Pinpoint the cell where the given text exists, returning its [x, y] midpoint coordinate. 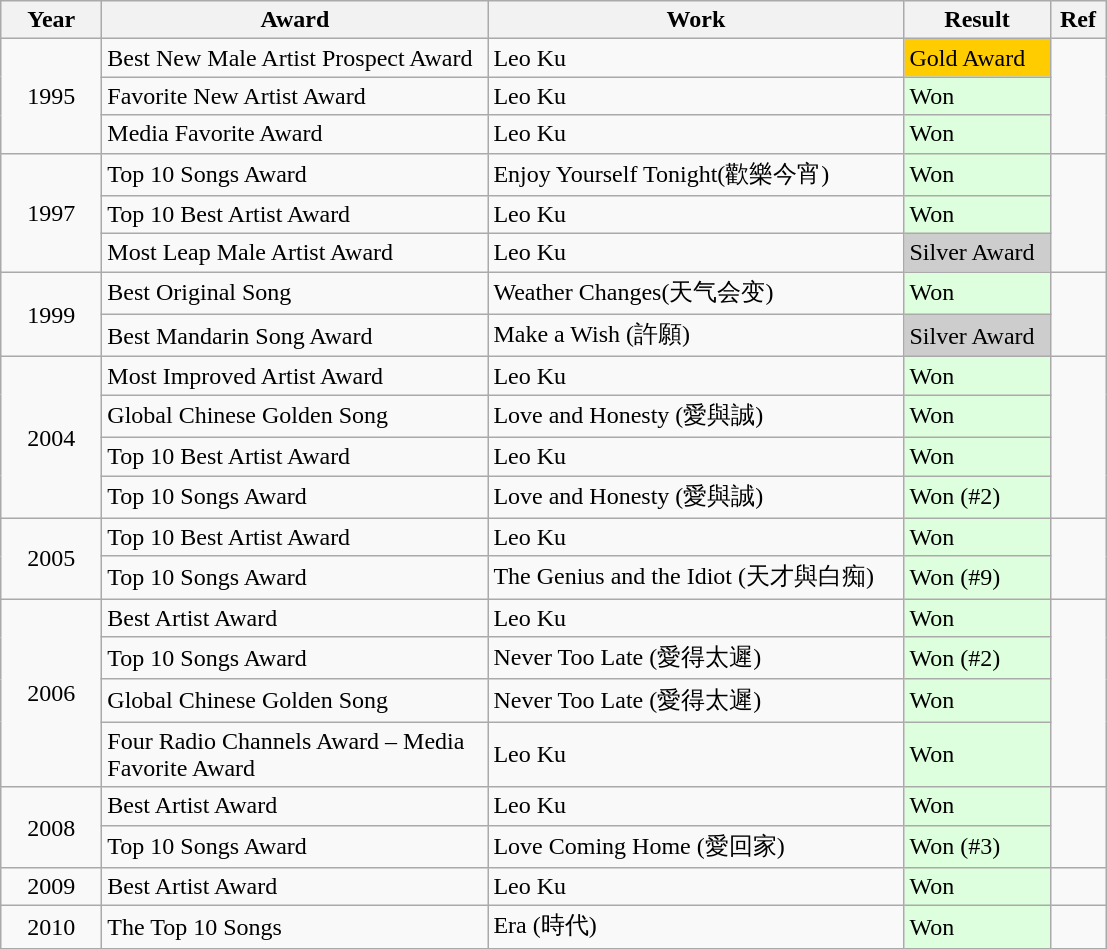
Media Favorite Award [295, 134]
The Top 10 Songs [295, 928]
2004 [52, 438]
1999 [52, 314]
Best Original Song [295, 294]
Year [52, 20]
2006 [52, 693]
Weather Changes(天气会变) [696, 294]
Gold Award [977, 58]
2008 [52, 828]
Love Coming Home (愛回家) [696, 846]
The Genius and the Idiot (天才與白痴) [696, 578]
2005 [52, 558]
1995 [52, 96]
Won (#3) [977, 846]
2010 [52, 928]
Best Mandarin Song Award [295, 336]
Won (#9) [977, 578]
Make a Wish (許願) [696, 336]
Most Leap Male Artist Award [295, 253]
Result [977, 20]
Ref [1078, 20]
Favorite New Artist Award [295, 96]
Award [295, 20]
Four Radio Channels Award – Media Favorite Award [295, 754]
Enjoy Yourself Tonight(歡樂今宵) [696, 174]
Era (時代) [696, 928]
Best New Male Artist Prospect Award [295, 58]
1997 [52, 212]
Most Improved Artist Award [295, 376]
Work [696, 20]
2009 [52, 887]
